Identify which cell holds the provided text, then report its (x, y) central coordinate. 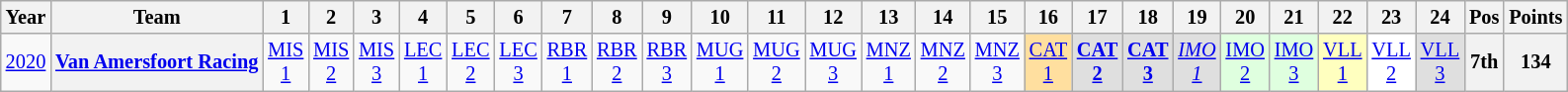
MIS1 (286, 62)
MIS2 (331, 62)
MNZ3 (998, 62)
MUG1 (719, 62)
LEC3 (518, 62)
8 (617, 17)
134 (1535, 62)
MNZ2 (943, 62)
22 (1342, 17)
4 (423, 17)
7th (1484, 62)
24 (1441, 17)
10 (719, 17)
MIS3 (376, 62)
2 (331, 17)
Team (156, 17)
6 (518, 17)
RBR1 (567, 62)
Pos (1484, 17)
LEC2 (470, 62)
9 (667, 17)
VLL2 (1391, 62)
IMO3 (1294, 62)
21 (1294, 17)
IMO1 (1197, 62)
LEC1 (423, 62)
MNZ1 (889, 62)
1 (286, 17)
19 (1197, 17)
17 (1097, 17)
2020 (26, 62)
12 (834, 17)
5 (470, 17)
CAT1 (1048, 62)
23 (1391, 17)
7 (567, 17)
VLL3 (1441, 62)
18 (1148, 17)
RBR2 (617, 62)
CAT3 (1148, 62)
15 (998, 17)
MUG3 (834, 62)
VLL1 (1342, 62)
MUG2 (777, 62)
11 (777, 17)
Van Amersfoort Racing (156, 62)
13 (889, 17)
CAT2 (1097, 62)
RBR3 (667, 62)
16 (1048, 17)
Points (1535, 17)
3 (376, 17)
Year (26, 17)
IMO2 (1245, 62)
20 (1245, 17)
14 (943, 17)
